Detect which cell encompasses the target text, then output its (x, y) center coordinate. 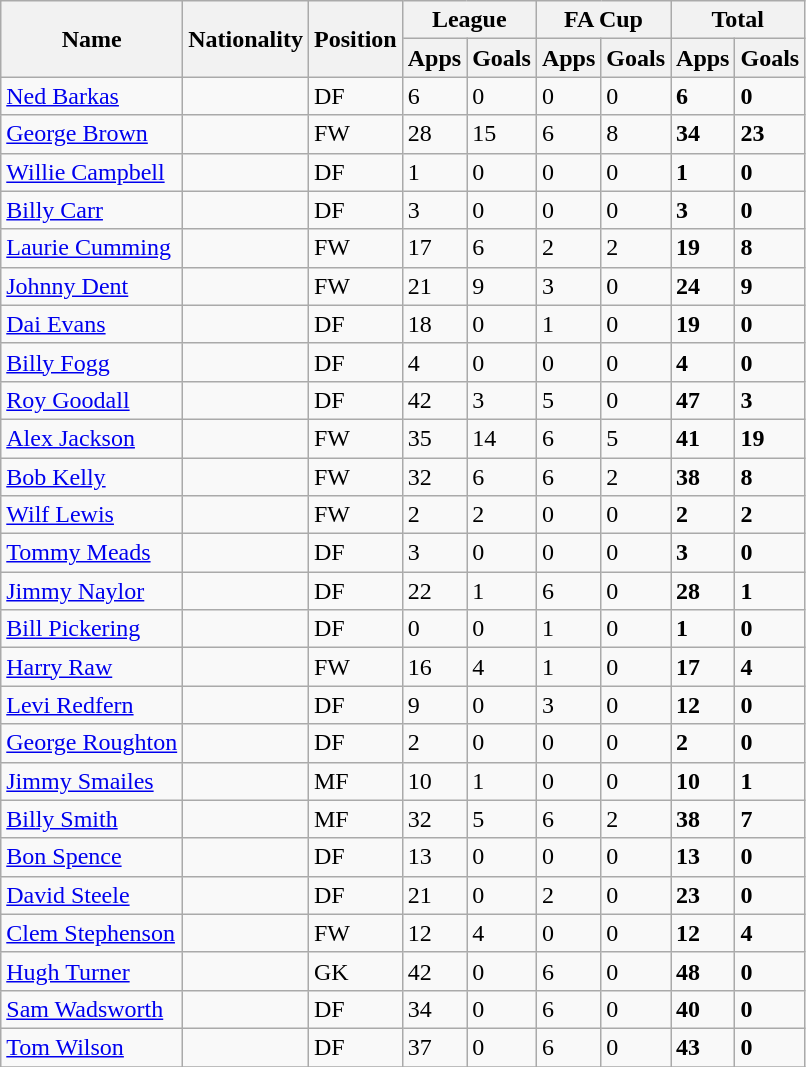
Harry Raw (92, 667)
Total (738, 20)
48 (703, 971)
Bill Pickering (92, 629)
16 (434, 667)
Bob Kelly (92, 477)
Johnny Dent (92, 286)
Nationality (246, 39)
Hugh Turner (92, 971)
24 (703, 286)
Jimmy Smailes (92, 781)
40 (703, 1009)
Jimmy Naylor (92, 591)
Billy Carr (92, 210)
Ned Barkas (92, 96)
Clem Stephenson (92, 933)
Alex Jackson (92, 438)
Dai Evans (92, 324)
Name (92, 39)
George Roughton (92, 743)
Laurie Cumming (92, 248)
43 (703, 1047)
Position (355, 39)
David Steele (92, 895)
41 (703, 438)
League (469, 20)
Tom Wilson (92, 1047)
Billy Fogg (92, 362)
George Brown (92, 134)
47 (703, 400)
Tommy Meads (92, 553)
Billy Smith (92, 819)
Willie Campbell (92, 172)
35 (434, 438)
7 (770, 819)
14 (502, 438)
18 (434, 324)
Wilf Lewis (92, 515)
37 (434, 1047)
Bon Spence (92, 857)
15 (502, 134)
Sam Wadsworth (92, 1009)
FA Cup (603, 20)
GK (355, 971)
Roy Goodall (92, 400)
Levi Redfern (92, 705)
22 (434, 591)
